Capture the cell that displays the provided text and extract its (X, Y) central coordinate. 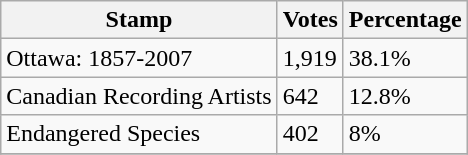
Endangered Species (139, 134)
402 (310, 134)
1,919 (310, 58)
Votes (310, 20)
Stamp (139, 20)
8% (405, 134)
Ottawa: 1857-2007 (139, 58)
12.8% (405, 96)
38.1% (405, 58)
Percentage (405, 20)
Canadian Recording Artists (139, 96)
642 (310, 96)
